Pinpoint the cell where the given text exists, returning its [X, Y] midpoint coordinate. 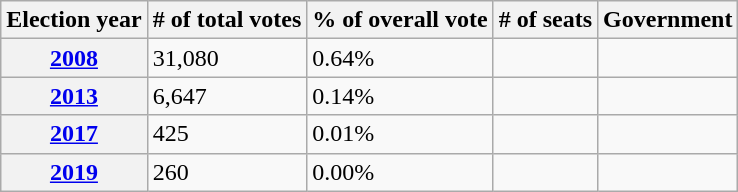
0.14% [400, 96]
260 [227, 172]
0.01% [400, 134]
# of total votes [227, 20]
2013 [74, 96]
0.00% [400, 172]
31,080 [227, 58]
2017 [74, 134]
6,647 [227, 96]
425 [227, 134]
Government [668, 20]
# of seats [545, 20]
2008 [74, 58]
Election year [74, 20]
2019 [74, 172]
% of overall vote [400, 20]
0.64% [400, 58]
